From the cell containing the given text, extract its center point as [X, Y] coordinate. 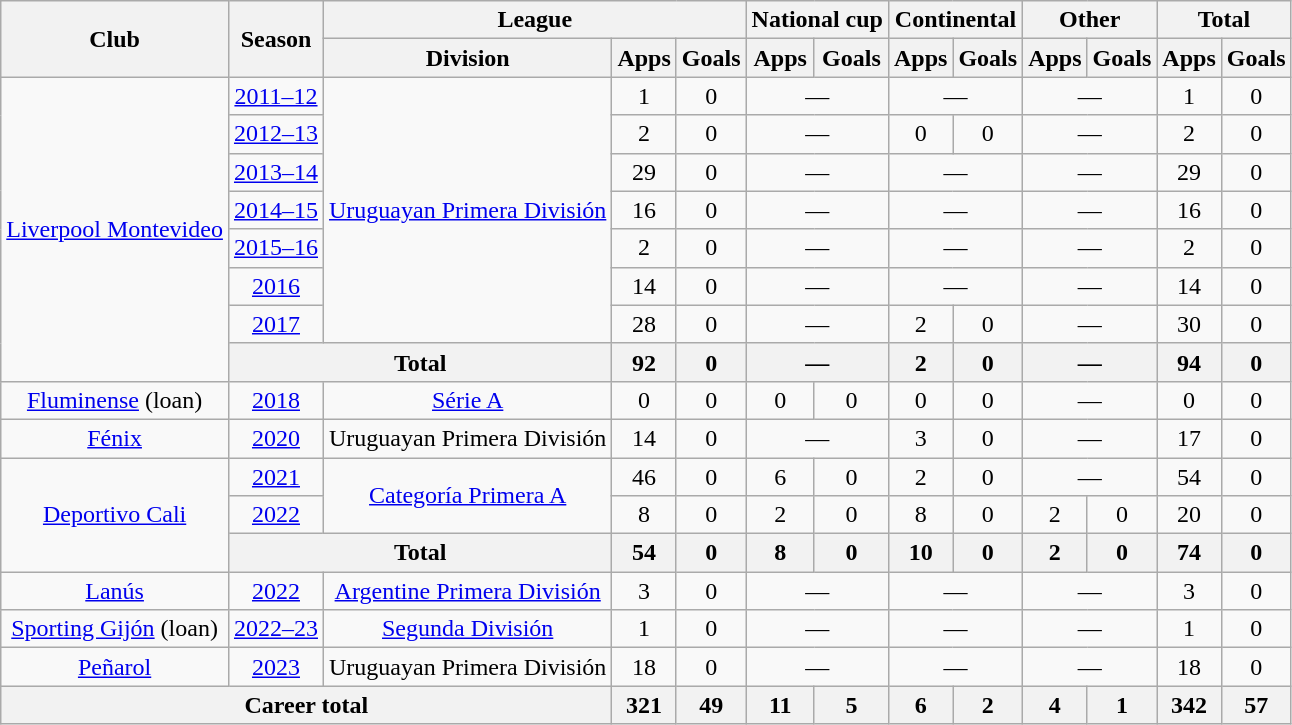
2012–13 [276, 134]
2015–16 [276, 248]
Division [468, 58]
Season [276, 39]
94 [1189, 362]
11 [780, 705]
342 [1189, 705]
46 [644, 477]
2018 [276, 400]
Peñarol [115, 667]
National cup [817, 20]
Lanús [115, 591]
74 [1189, 553]
Other [1090, 20]
20 [1189, 515]
2022–23 [276, 629]
92 [644, 362]
Argentine Primera División [468, 591]
4 [1055, 705]
2013–14 [276, 172]
League [536, 20]
Fluminense (loan) [115, 400]
2017 [276, 324]
321 [644, 705]
2023 [276, 667]
2020 [276, 438]
Segunda División [468, 629]
Sporting Gijón (loan) [115, 629]
10 [920, 553]
Liverpool Montevideo [115, 229]
2016 [276, 286]
28 [644, 324]
49 [711, 705]
Deportivo Cali [115, 515]
Continental [955, 20]
5 [851, 705]
Série A [468, 400]
Categoría Primera A [468, 496]
2021 [276, 477]
Fénix [115, 438]
Career total [306, 705]
Club [115, 39]
57 [1256, 705]
17 [1189, 438]
2014–15 [276, 210]
30 [1189, 324]
2011–12 [276, 96]
